Scan for the cell matching the given text and deliver its [X, Y] coordinate at center. 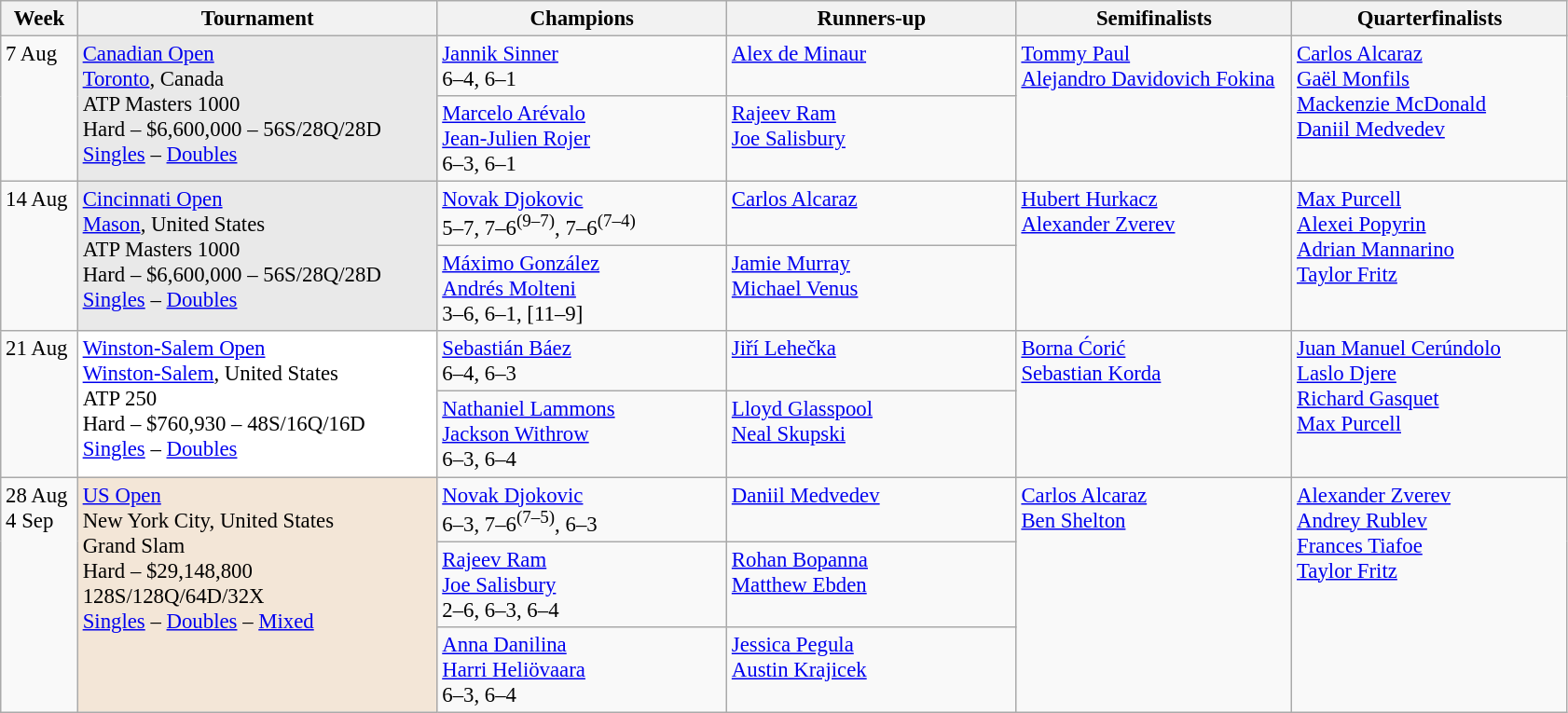
Rohan Bopanna Matthew Ebden [873, 584]
Max Purcell Alexei Popyrin Adrian Mannarino Taylor Fritz [1430, 257]
Tournament [257, 19]
Alex de Minaur [873, 67]
Week [39, 19]
Quarterfinalists [1430, 19]
Carlos Alcaraz Gaël Monfils Mackenzie McDonald Daniil Medvedev [1430, 109]
21 Aug [39, 404]
Tommy Paul Alejandro Davidovich Fokina [1154, 109]
Jessica Pegula Austin Krajicek [873, 669]
Jamie Murray Michael Venus [873, 289]
US OpenNew York City, United States Grand Slam Hard – $29,148,800128S/128Q/64D/32XSingles – Doubles – Mixed [257, 595]
Borna Ćorić Sebastian Korda [1154, 404]
Novak Djokovic 5–7, 7–6(9–7), 7–6(7–4) [582, 214]
Champions [582, 19]
14 Aug [39, 257]
Máximo González Andrés Molteni 3–6, 6–1, [11–9] [582, 289]
Lloyd Glasspool Neal Skupski [873, 434]
Winston-Salem OpenWinston-Salem, United StatesATP 250 Hard – $760,930 – 48S/16Q/16D Singles – Doubles [257, 404]
Juan Manuel Cerúndolo Laslo Djere Richard Gasquet Max Purcell [1430, 404]
Marcelo Arévalo Jean-Julien Rojer 6–3, 6–1 [582, 139]
Rajeev Ram Joe Salisbury [873, 139]
Runners-up [873, 19]
Carlos Alcaraz Ben Shelton [1154, 595]
Canadian Open Toronto, CanadaATP Masters 1000 Hard – $6,600,000 – 56S/28Q/28D Singles – Doubles [257, 109]
Anna Danilina Harri Heliövaara 6–3, 6–4 [582, 669]
Daniil Medvedev [873, 509]
Hubert Hurkacz Alexander Zverev [1154, 257]
7 Aug [39, 109]
Novak Djokovic 6–3, 7–6(7–5), 6–3 [582, 509]
Jiří Lehečka [873, 362]
Nathaniel Lammons Jackson Withrow 6–3, 6–4 [582, 434]
Rajeev Ram Joe Salisbury 2–6, 6–3, 6–4 [582, 584]
Jannik Sinner 6–4, 6–1 [582, 67]
28 Aug4 Sep [39, 595]
Carlos Alcaraz [873, 214]
Cincinnati Open Mason, United StatesATP Masters 1000 Hard – $6,600,000 – 56S/28Q/28D Singles – Doubles [257, 257]
Sebastián Báez 6–4, 6–3 [582, 362]
Alexander Zverev Andrey Rublev Frances Tiafoe Taylor Fritz [1430, 595]
Semifinalists [1154, 19]
